Search for the cell housing the specified text and yield its [x, y] center coordinate. 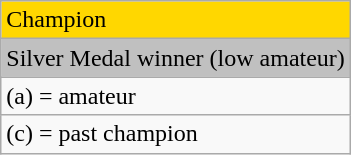
(c) = past champion [176, 134]
Silver Medal winner (low amateur) [176, 58]
(a) = amateur [176, 96]
Champion [176, 20]
